Provide the (X, Y) coordinate of the cell's center where the given text is located.  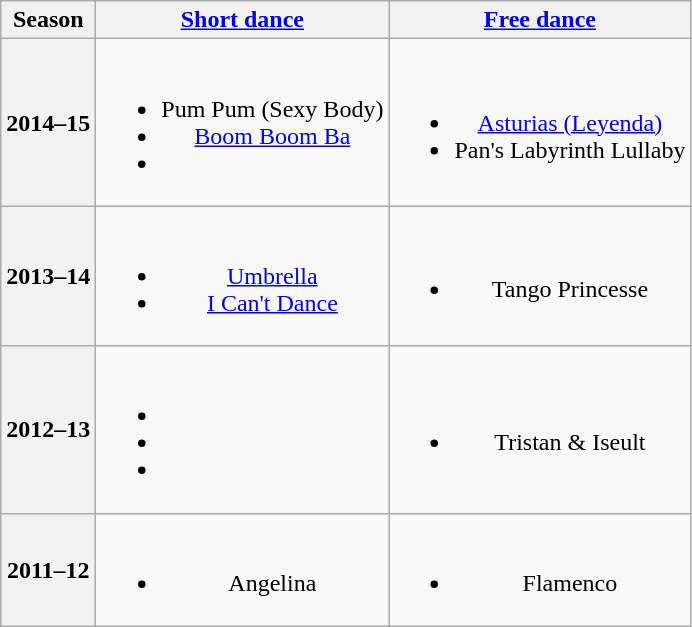
Tango Princesse (540, 276)
Tristan & Iseult (540, 430)
2013–14 (48, 276)
2014–15 (48, 122)
2011–12 (48, 570)
Pum Pum (Sexy Body) Boom Boom Ba (242, 122)
Short dance (242, 20)
Season (48, 20)
Umbrella I Can't Dance (242, 276)
Asturias (Leyenda) Pan's Labyrinth Lullaby (540, 122)
Angelina (242, 570)
2012–13 (48, 430)
Free dance (540, 20)
Flamenco (540, 570)
